For the text-containing cell, return its midpoint in [X, Y] coordinate format. 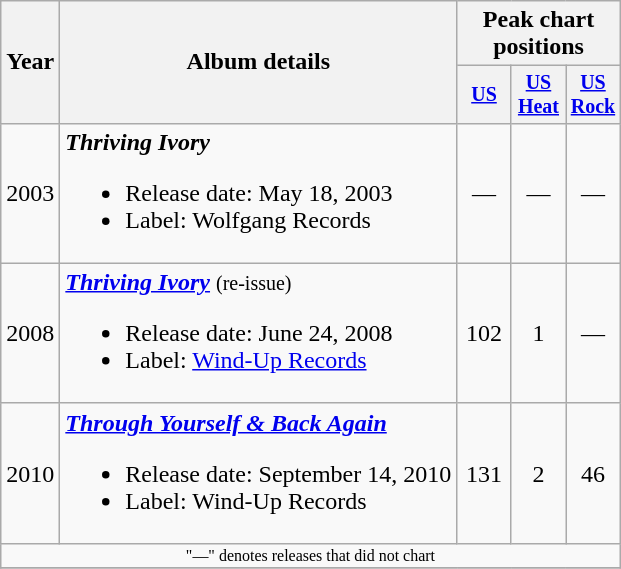
Year [30, 62]
Through Yourself & Back AgainRelease date: September 14, 2010Label: Wind-Up Records [258, 473]
131 [484, 473]
2010 [30, 473]
US Heat [538, 94]
Album details [258, 62]
102 [484, 333]
Thriving Ivory (re-issue)Release date: June 24, 2008Label: Wind-Up Records [258, 333]
US Rock [593, 94]
US [484, 94]
Peak chart positions [538, 34]
"—" denotes releases that did not chart [310, 555]
Thriving IvoryRelease date: May 18, 2003Label: Wolfgang Records [258, 193]
2003 [30, 193]
2 [538, 473]
46 [593, 473]
2008 [30, 333]
1 [538, 333]
